For the text-containing cell, return its midpoint in [X, Y] coordinate format. 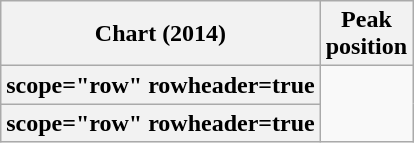
Peakposition [366, 34]
Chart (2014) [160, 34]
